Return the (X, Y) coordinate for the center point of the cell that contains the specified text.  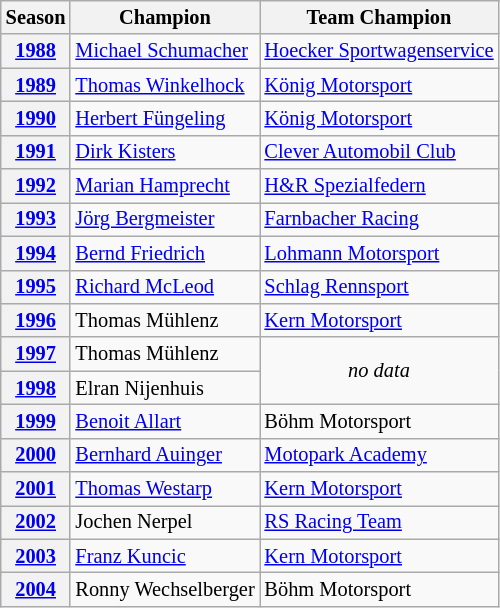
Dirk Kisters (164, 152)
RS Racing Team (380, 522)
1994 (36, 253)
Thomas Westarp (164, 489)
1997 (36, 354)
2003 (36, 556)
1991 (36, 152)
1990 (36, 118)
2001 (36, 489)
Herbert Füngeling (164, 118)
Lohmann Motorsport (380, 253)
Bernd Friedrich (164, 253)
2000 (36, 455)
1992 (36, 186)
Season (36, 17)
Farnbacher Racing (380, 219)
Michael Schumacher (164, 51)
1988 (36, 51)
1995 (36, 287)
Motopark Academy (380, 455)
Schlag Rennsport (380, 287)
1999 (36, 421)
no data (380, 370)
Champion (164, 17)
Richard McLeod (164, 287)
Thomas Winkelhock (164, 85)
Benoit Allart (164, 421)
2004 (36, 589)
1998 (36, 388)
Bernhard Auinger (164, 455)
2002 (36, 522)
Marian Hamprecht (164, 186)
Hoecker Sportwagenservice (380, 51)
1993 (36, 219)
1996 (36, 320)
Franz Kuncic (164, 556)
Jochen Nerpel (164, 522)
Team Champion (380, 17)
Clever Automobil Club (380, 152)
H&R Spezialfedern (380, 186)
Jörg Bergmeister (164, 219)
Ronny Wechselberger (164, 589)
Elran Nijenhuis (164, 388)
1989 (36, 85)
